Return the [x, y] coordinate for the center point of the cell that contains the specified text.  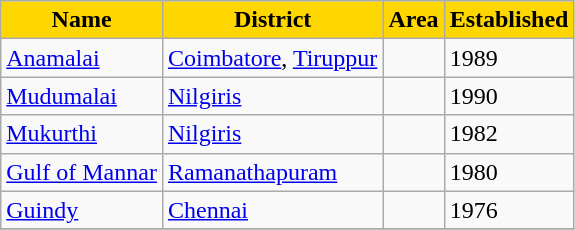
1990 [509, 96]
1989 [509, 58]
Mudumalai [82, 96]
1976 [509, 210]
Ramanathapuram [272, 172]
Area [414, 20]
1980 [509, 172]
Gulf of Mannar [82, 172]
Established [509, 20]
1982 [509, 134]
Coimbatore, Tiruppur [272, 58]
Chennai [272, 210]
District [272, 20]
Guindy [82, 210]
Name [82, 20]
Mukurthi [82, 134]
Anamalai [82, 58]
